Determine the [x, y] coordinate at the center of the cell enclosing the given text.  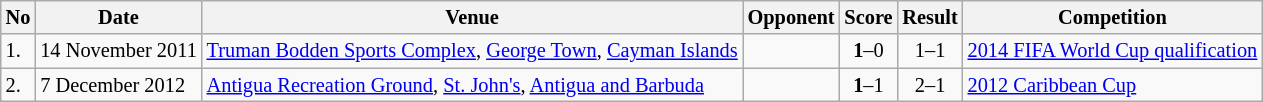
Antigua Recreation Ground, St. John's, Antigua and Barbuda [472, 85]
1. [18, 51]
Venue [472, 17]
Competition [1113, 17]
2–1 [930, 85]
Score [868, 17]
1–0 [868, 51]
14 November 2011 [118, 51]
Result [930, 17]
7 December 2012 [118, 85]
Opponent [792, 17]
Truman Bodden Sports Complex, George Town, Cayman Islands [472, 51]
2. [18, 85]
2012 Caribbean Cup [1113, 85]
Date [118, 17]
No [18, 17]
2014 FIFA World Cup qualification [1113, 51]
